From the cell containing the given text, extract its center point as [X, Y] coordinate. 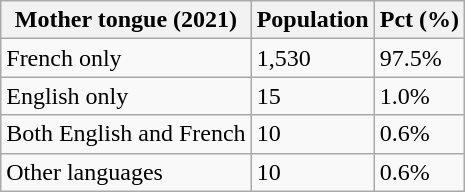
Mother tongue (2021) [126, 20]
Other languages [126, 172]
English only [126, 96]
Population [312, 20]
Both English and French [126, 134]
1.0% [419, 96]
Pct (%) [419, 20]
1,530 [312, 58]
French only [126, 58]
97.5% [419, 58]
15 [312, 96]
